Detect which cell encompasses the target text, then output its (X, Y) center coordinate. 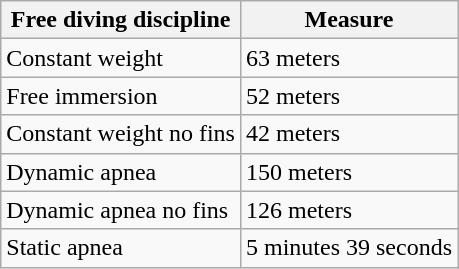
Measure (348, 20)
Dynamic apnea (121, 172)
42 meters (348, 134)
126 meters (348, 210)
5 minutes 39 seconds (348, 248)
Constant weight no fins (121, 134)
52 meters (348, 96)
63 meters (348, 58)
Dynamic apnea no fins (121, 210)
Constant weight (121, 58)
Free immersion (121, 96)
Static apnea (121, 248)
Free diving discipline (121, 20)
150 meters (348, 172)
